Extract the (x, y) coordinate from the center of the cell holding the provided text.  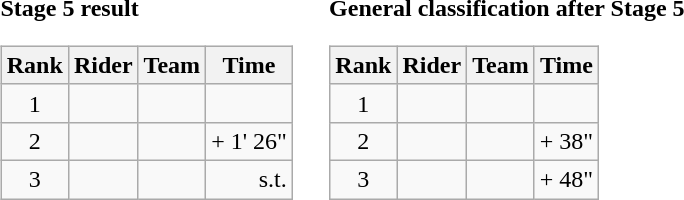
s.t. (250, 179)
+ 38" (566, 141)
+ 1' 26" (250, 141)
+ 48" (566, 179)
